Search for the cell housing the specified text and yield its [x, y] center coordinate. 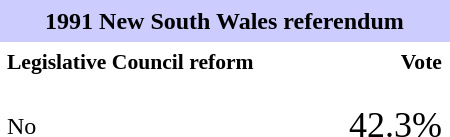
Vote [395, 63]
